From the cell containing the given text, extract its center point as [x, y] coordinate. 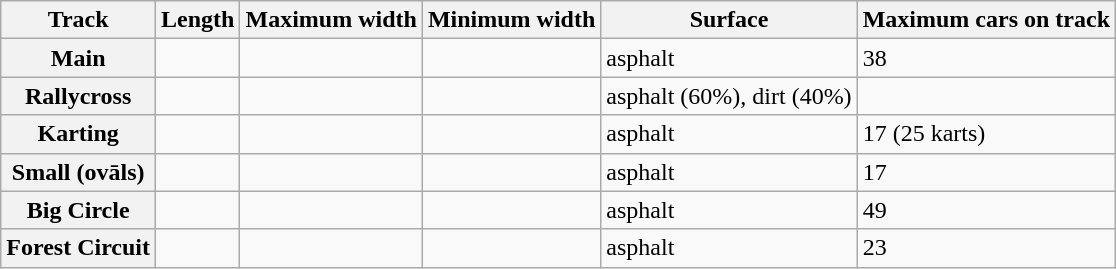
Main [78, 58]
Small (ovāls) [78, 172]
Maximum width [331, 20]
Track [78, 20]
49 [986, 210]
Rallycross [78, 96]
17 [986, 172]
Length [198, 20]
23 [986, 248]
asphalt (60%), dirt (40%) [729, 96]
Karting [78, 134]
Maximum cars on track [986, 20]
17 (25 karts) [986, 134]
Minimum width [511, 20]
38 [986, 58]
Forest Circuit [78, 248]
Surface [729, 20]
Big Circle [78, 210]
